From the cell containing the given text, extract its center point as [X, Y] coordinate. 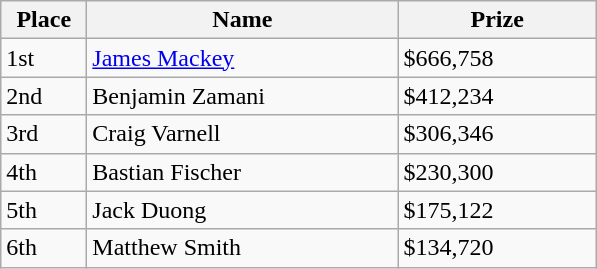
$306,346 [498, 134]
Name [242, 20]
5th [44, 210]
Jack Duong [242, 210]
$134,720 [498, 248]
$230,300 [498, 172]
James Mackey [242, 58]
3rd [44, 134]
$175,122 [498, 210]
Craig Varnell [242, 134]
Place [44, 20]
Prize [498, 20]
Bastian Fischer [242, 172]
2nd [44, 96]
Matthew Smith [242, 248]
$666,758 [498, 58]
1st [44, 58]
6th [44, 248]
$412,234 [498, 96]
4th [44, 172]
Benjamin Zamani [242, 96]
